Identify which cell holds the provided text, then report its (X, Y) central coordinate. 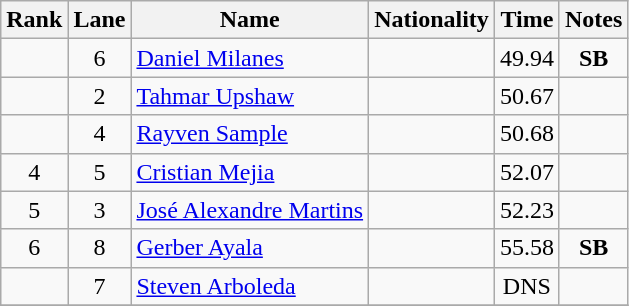
Notes (593, 20)
3 (100, 210)
Cristian Mejia (250, 172)
Nationality (432, 20)
52.07 (526, 172)
Name (250, 20)
55.58 (526, 248)
2 (100, 96)
Gerber Ayala (250, 248)
49.94 (526, 58)
DNS (526, 286)
8 (100, 248)
Tahmar Upshaw (250, 96)
52.23 (526, 210)
Steven Arboleda (250, 286)
Rank (34, 20)
Lane (100, 20)
Daniel Milanes (250, 58)
50.67 (526, 96)
Time (526, 20)
Rayven Sample (250, 134)
50.68 (526, 134)
7 (100, 286)
José Alexandre Martins (250, 210)
